Detect which cell encompasses the target text, then output its (x, y) center coordinate. 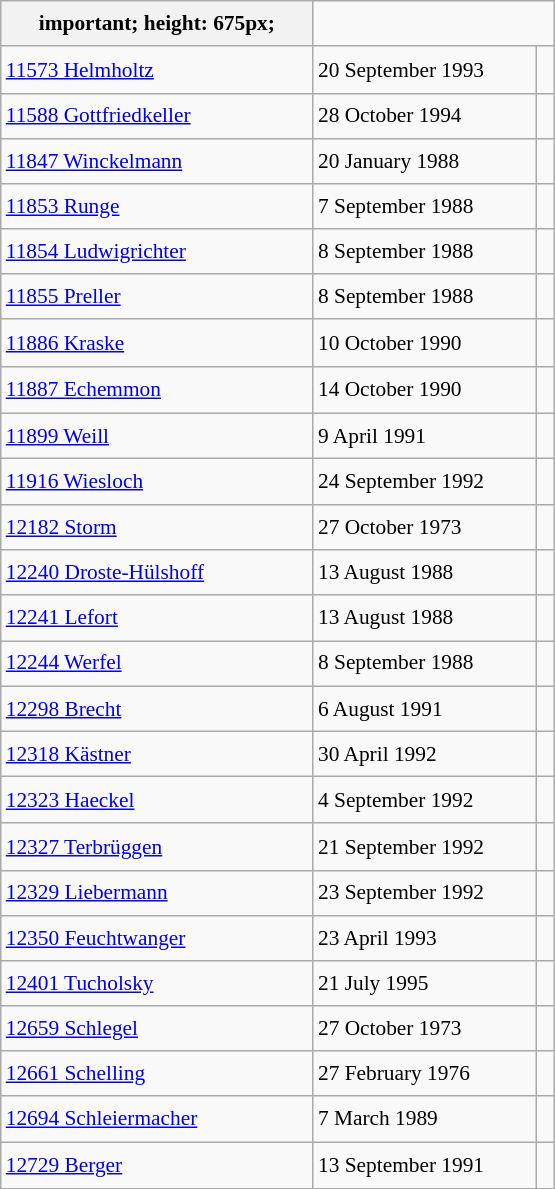
important; height: 675px; (157, 24)
11916 Wiesloch (157, 482)
20 January 1988 (424, 160)
12661 Schelling (157, 1074)
9 April 1991 (424, 436)
11899 Weill (157, 436)
12241 Lefort (157, 618)
21 September 1992 (424, 846)
12318 Kästner (157, 754)
4 September 1992 (424, 800)
12298 Brecht (157, 708)
6 August 1991 (424, 708)
11588 Gottfriedkeller (157, 116)
12729 Berger (157, 1166)
12240 Droste-Hülshoff (157, 572)
23 September 1992 (424, 892)
13 September 1991 (424, 1166)
7 March 1989 (424, 1118)
7 September 1988 (424, 206)
11854 Ludwigrichter (157, 252)
12659 Schlegel (157, 1028)
27 February 1976 (424, 1074)
30 April 1992 (424, 754)
21 July 1995 (424, 984)
23 April 1993 (424, 938)
11855 Preller (157, 296)
20 September 1993 (424, 70)
12350 Feuchtwanger (157, 938)
12182 Storm (157, 528)
24 September 1992 (424, 482)
10 October 1990 (424, 342)
14 October 1990 (424, 390)
11887 Echemmon (157, 390)
12327 Terbrüggen (157, 846)
11847 Winckelmann (157, 160)
12401 Tucholsky (157, 984)
12244 Werfel (157, 664)
11853 Runge (157, 206)
11886 Kraske (157, 342)
12323 Haeckel (157, 800)
12329 Liebermann (157, 892)
28 October 1994 (424, 116)
12694 Schleiermacher (157, 1118)
11573 Helmholtz (157, 70)
